Scan for the cell matching the given text and deliver its [x, y] coordinate at center. 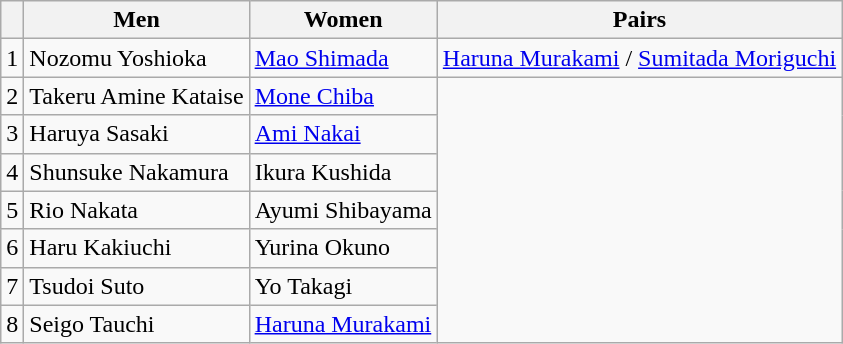
Shunsuke Nakamura [136, 172]
Yo Takagi [343, 286]
Seigo Tauchi [136, 324]
Ayumi Shibayama [343, 210]
Pairs [639, 20]
Ami Nakai [343, 134]
Mone Chiba [343, 96]
Nozomu Yoshioka [136, 58]
Mao Shimada [343, 58]
Yurina Okuno [343, 248]
Haru Kakiuchi [136, 248]
1 [12, 58]
3 [12, 134]
Women [343, 20]
4 [12, 172]
Men [136, 20]
8 [12, 324]
Tsudoi Suto [136, 286]
Haruya Sasaki [136, 134]
Haruna Murakami / Sumitada Moriguchi [639, 58]
5 [12, 210]
7 [12, 286]
Rio Nakata [136, 210]
Haruna Murakami [343, 324]
2 [12, 96]
6 [12, 248]
Takeru Amine Kataise [136, 96]
Ikura Kushida [343, 172]
